For the text-containing cell, return its midpoint in [X, Y] coordinate format. 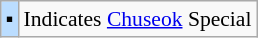
▪︎ [10, 19]
Indicates Chuseok Special [138, 19]
